Find where the given text appears and provide that cell's center as [X, Y] coordinate. 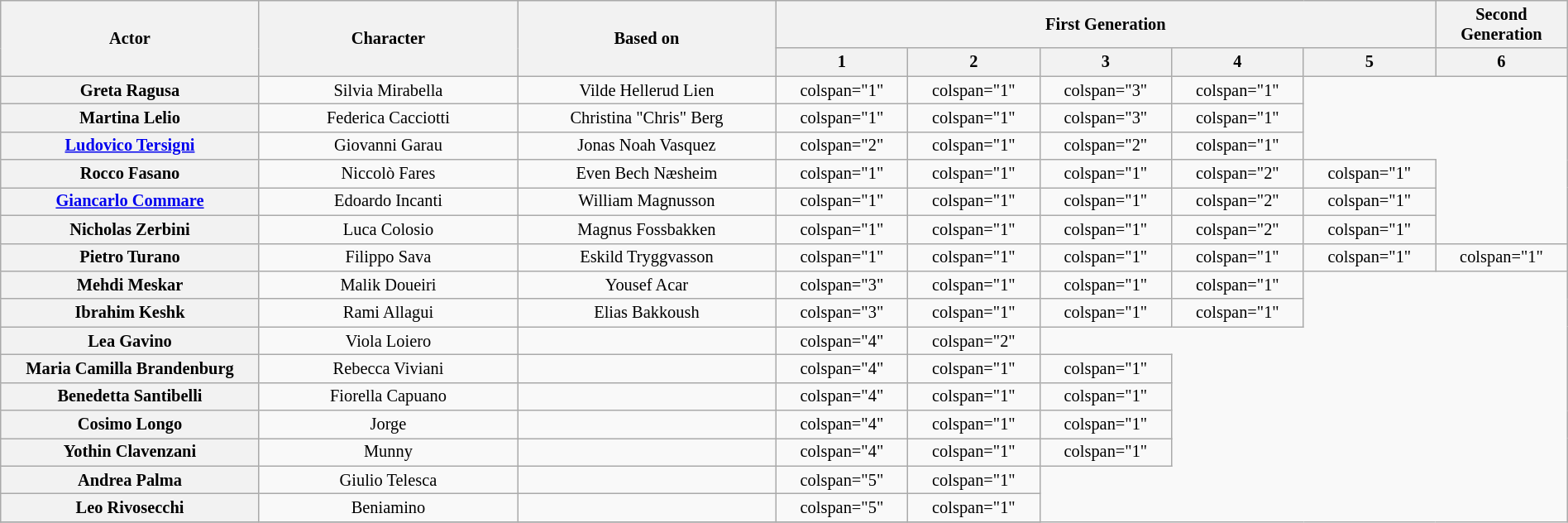
Benedetta Santibelli [130, 396]
First Generation [1105, 24]
Elias Bakkoush [647, 313]
Rebecca Viviani [388, 368]
Luca Colosio [388, 229]
Leo Rivosecchi [130, 507]
Rami Allagui [388, 313]
Jonas Noah Vasquez [647, 146]
Mehdi Meskar [130, 285]
Martina Lelio [130, 118]
Niccolò Fares [388, 174]
1 [842, 62]
Based on [647, 38]
3 [1105, 62]
Lea Gavino [130, 341]
6 [1502, 62]
Federica Cacciotti [388, 118]
Pietro Turano [130, 257]
Maria Camilla Brandenburg [130, 368]
Jorge [388, 425]
Viola Loiero [388, 341]
Ibrahim Keshk [130, 313]
Malik Doueiri [388, 285]
Eskild Tryggvasson [647, 257]
Cosimo Longo [130, 425]
Greta Ragusa [130, 90]
Filippo Sava [388, 257]
Yousef Acar [647, 285]
Rocco Fasano [130, 174]
Giancarlo Commare [130, 201]
Andrea Palma [130, 480]
Giovanni Garau [388, 146]
Magnus Fossbakken [647, 229]
Ludovico Tersigni [130, 146]
Second Generation [1502, 24]
Silvia Mirabella [388, 90]
Actor [130, 38]
Even Bech Næsheim [647, 174]
Character [388, 38]
Yothin Clavenzani [130, 452]
Nicholas Zerbini [130, 229]
Fiorella Capuano [388, 396]
Beniamino [388, 507]
Giulio Telesca [388, 480]
Vilde Hellerud Lien [647, 90]
2 [974, 62]
Munny [388, 452]
Edoardo Incanti [388, 201]
4 [1237, 62]
5 [1370, 62]
William Magnusson [647, 201]
Christina "Chris" Berg [647, 118]
